Find where the given text appears and provide that cell's center as [X, Y] coordinate. 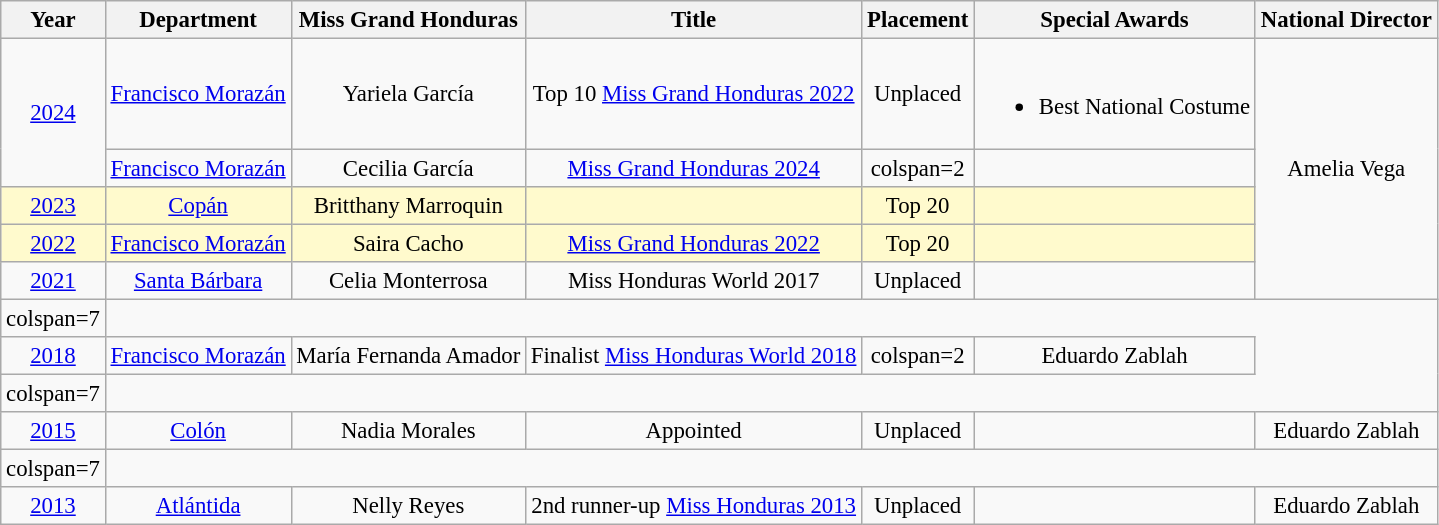
2018 [53, 356]
Year [53, 20]
Best National Costume [1115, 94]
2023 [53, 205]
2013 [53, 506]
Finalist Miss Honduras World 2018 [694, 356]
Miss Honduras World 2017 [694, 280]
Atlántida [198, 506]
Nelly Reyes [408, 506]
Miss Grand Honduras 2024 [694, 168]
Copán [198, 205]
National Director [1346, 20]
2024 [53, 113]
Placement [918, 20]
2nd runner-up Miss Honduras 2013 [694, 506]
Appointed [694, 431]
Special Awards [1115, 20]
Britthany Marroquin [408, 205]
Department [198, 20]
Cecilia García [408, 168]
2022 [53, 243]
Saira Cacho [408, 243]
María Fernanda Amador [408, 356]
Yariela García [408, 94]
Top 10 Miss Grand Honduras 2022 [694, 94]
Celia Monterrosa [408, 280]
Santa Bárbara [198, 280]
Miss Grand Honduras [408, 20]
Title [694, 20]
Colón [198, 431]
2021 [53, 280]
Miss Grand Honduras 2022 [694, 243]
Amelia Vega [1346, 170]
2015 [53, 431]
Nadia Morales [408, 431]
